Scan for the cell matching the given text and deliver its [X, Y] coordinate at center. 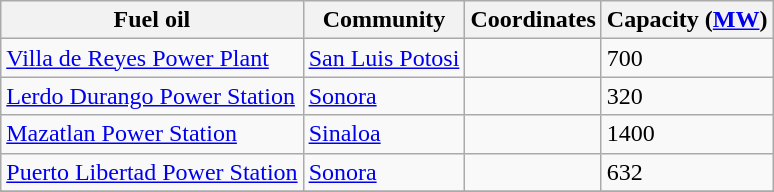
320 [687, 96]
Lerdo Durango Power Station [152, 96]
Fuel oil [152, 20]
Puerto Libertad Power Station [152, 172]
Villa de Reyes Power Plant [152, 58]
Community [384, 20]
700 [687, 58]
San Luis Potosi [384, 58]
1400 [687, 134]
Mazatlan Power Station [152, 134]
632 [687, 172]
Sinaloa [384, 134]
Capacity (MW) [687, 20]
Coordinates [533, 20]
